Pinpoint the cell where the given text exists, returning its (X, Y) midpoint coordinate. 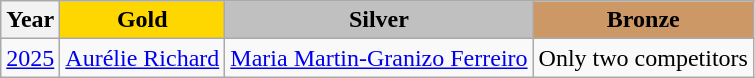
Silver (379, 20)
2025 (30, 58)
Year (30, 20)
Aurélie Richard (142, 58)
Maria Martin-Granizo Ferreiro (379, 58)
Bronze (643, 20)
Gold (142, 20)
Only two competitors (643, 58)
